Capture the cell that displays the provided text and extract its (X, Y) central coordinate. 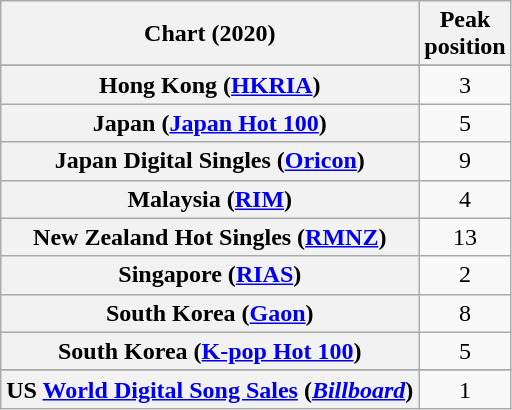
Hong Kong (HKRIA) (210, 85)
Chart (2020) (210, 34)
South Korea (Gaon) (210, 313)
8 (465, 313)
13 (465, 237)
Japan (Japan Hot 100) (210, 123)
US World Digital Song Sales (Billboard) (210, 389)
1 (465, 389)
Malaysia (RIM) (210, 199)
4 (465, 199)
New Zealand Hot Singles (RMNZ) (210, 237)
Japan Digital Singles (Oricon) (210, 161)
Peakposition (465, 34)
Singapore (RIAS) (210, 275)
South Korea (K-pop Hot 100) (210, 351)
2 (465, 275)
3 (465, 85)
9 (465, 161)
